Detect which cell encompasses the target text, then output its [x, y] center coordinate. 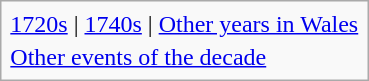
1720s | 1740s | Other years in Wales [184, 24]
Other events of the decade [184, 57]
